Output the (x, y) coordinate of the center of the cell containing the given text.  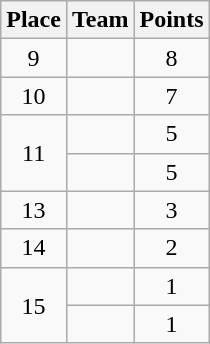
Team (100, 20)
9 (34, 58)
3 (172, 210)
2 (172, 248)
11 (34, 153)
13 (34, 210)
14 (34, 248)
10 (34, 96)
7 (172, 96)
Place (34, 20)
Points (172, 20)
15 (34, 305)
8 (172, 58)
